Search for the cell housing the specified text and yield its [X, Y] center coordinate. 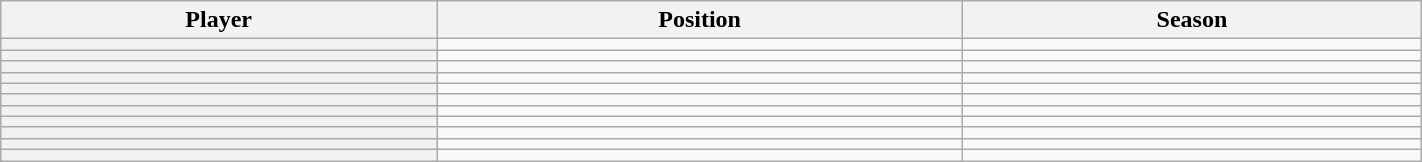
Position [700, 20]
Season [1192, 20]
Player [219, 20]
